Capture the cell that displays the provided text and extract its (X, Y) central coordinate. 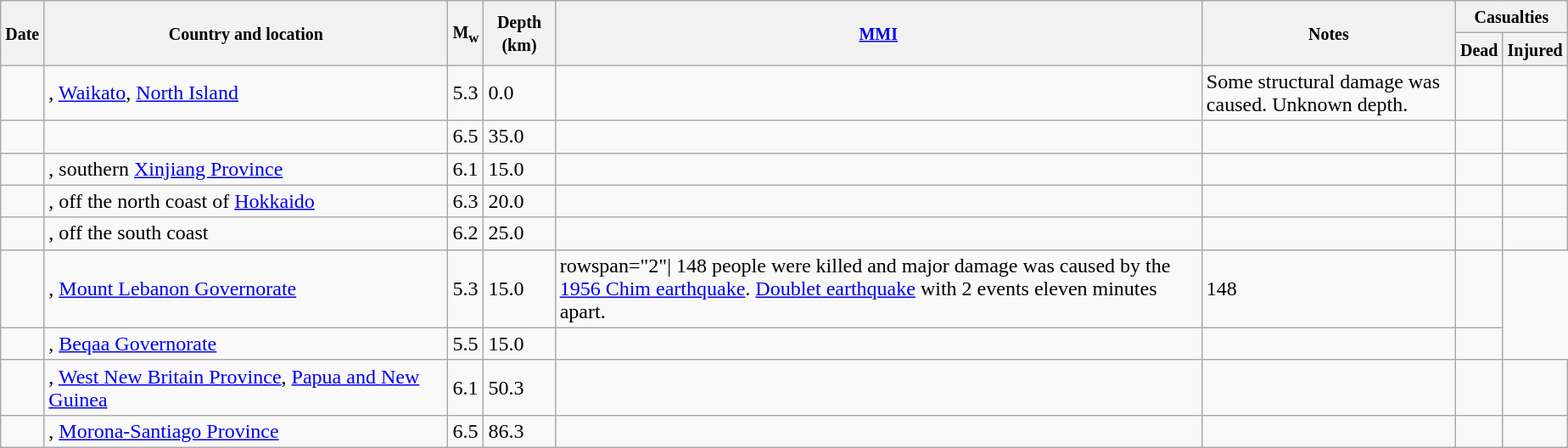
6.2 (466, 233)
50.3 (519, 387)
, Waikato, North Island (246, 93)
, West New Britain Province, Papua and New Guinea (246, 387)
86.3 (519, 431)
25.0 (519, 233)
Casualties (1511, 17)
Injured (1535, 49)
Date (22, 33)
, Mount Lebanon Governorate (246, 288)
, off the north coast of Hokkaido (246, 201)
rowspan="2"| 148 people were killed and major damage was caused by the 1956 Chim earthquake. Doublet earthquake with 2 events eleven minutes apart. (878, 288)
0.0 (519, 93)
Notes (1329, 33)
Country and location (246, 33)
, Beqaa Governorate (246, 344)
, off the south coast (246, 233)
Mw (466, 33)
, Morona-Santiago Province (246, 431)
35.0 (519, 137)
Dead (1479, 49)
148 (1329, 288)
Depth (km) (519, 33)
MMI (878, 33)
20.0 (519, 201)
6.3 (466, 201)
5.5 (466, 344)
, southern Xinjiang Province (246, 169)
Some structural damage was caused. Unknown depth. (1329, 93)
